Return (x, y) of the center of cell containing provided text 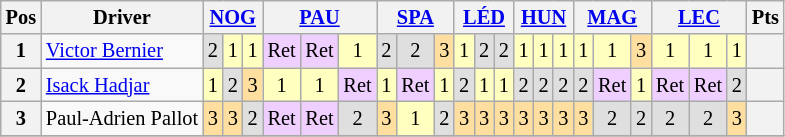
PAU (320, 17)
Isack Hadjar (122, 85)
Paul-Adrien Pallot (122, 118)
LÉD (484, 17)
Pos (21, 17)
Pts (766, 17)
SPA (416, 17)
NOG (233, 17)
LEC (699, 17)
Victor Bernier (122, 51)
MAG (612, 17)
Driver (122, 17)
HUN (544, 17)
